Return the (X, Y) coordinate for the center point of the cell that contains the specified text.  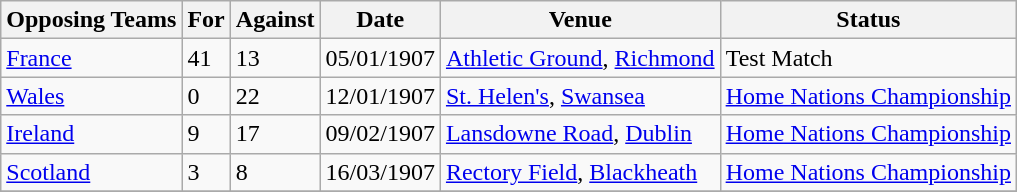
Lansdowne Road, Dublin (580, 134)
Date (380, 20)
3 (206, 172)
0 (206, 96)
Athletic Ground, Richmond (580, 58)
Test Match (868, 58)
41 (206, 58)
Scotland (92, 172)
22 (275, 96)
12/01/1907 (380, 96)
09/02/1907 (380, 134)
17 (275, 134)
Rectory Field, Blackheath (580, 172)
For (206, 20)
St. Helen's, Swansea (580, 96)
8 (275, 172)
05/01/1907 (380, 58)
Wales (92, 96)
Ireland (92, 134)
France (92, 58)
Venue (580, 20)
9 (206, 134)
Status (868, 20)
16/03/1907 (380, 172)
13 (275, 58)
Opposing Teams (92, 20)
Against (275, 20)
